Search for the cell housing the specified text and yield its [X, Y] center coordinate. 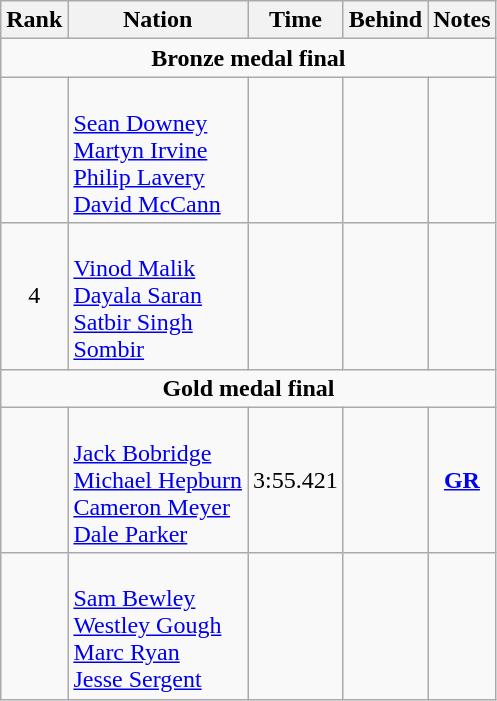
Sean DowneyMartyn IrvinePhilip LaveryDavid McCann [158, 150]
Sam BewleyWestley GoughMarc RyanJesse Sergent [158, 626]
Notes [462, 20]
Bronze medal final [248, 58]
3:55.421 [296, 480]
Vinod MalikDayala SaranSatbir SinghSombir [158, 296]
Nation [158, 20]
Time [296, 20]
Jack BobridgeMichael HepburnCameron MeyerDale Parker [158, 480]
Rank [34, 20]
Behind [385, 20]
4 [34, 296]
GR [462, 480]
Gold medal final [248, 388]
